Identify which cell holds the provided text, then report its [x, y] central coordinate. 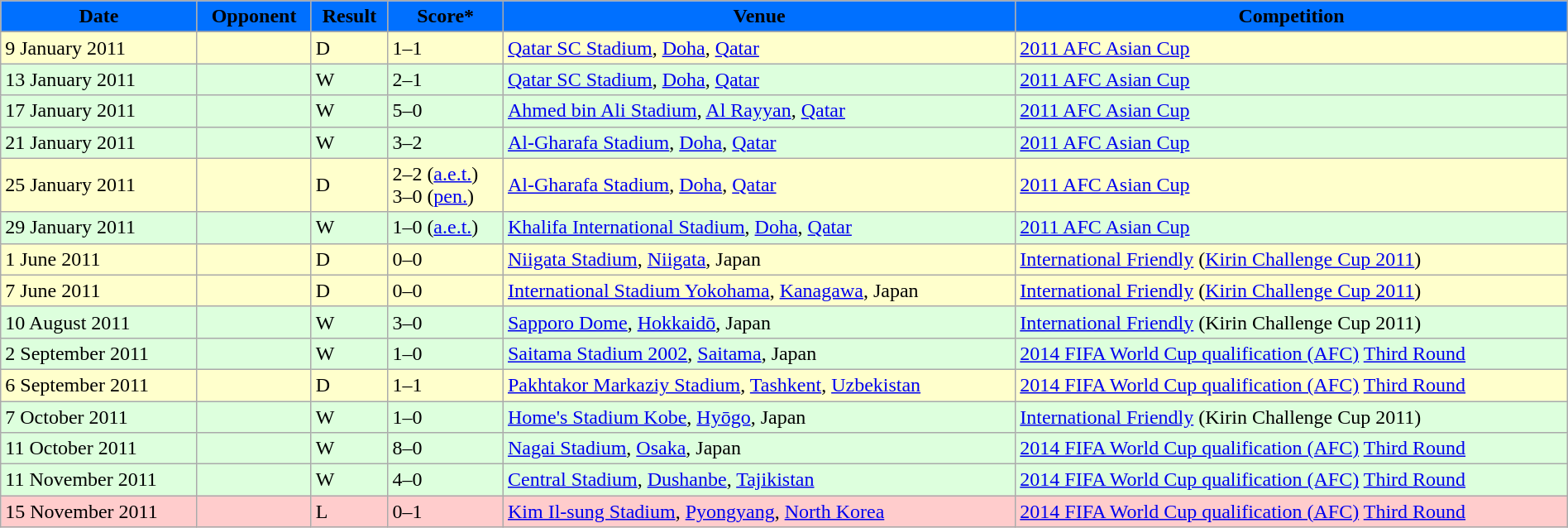
6 September 2011 [99, 385]
Central Stadium, Dushanbe, Tajikistan [759, 480]
Niigata Stadium, Niigata, Japan [759, 259]
Ahmed bin Ali Stadium, Al Rayyan, Qatar [759, 111]
International Stadium Yokohama, Kanagawa, Japan [759, 290]
4–0 [446, 480]
1–0 (a.e.t.) [446, 228]
Competition [1292, 17]
11 October 2011 [99, 449]
29 January 2011 [99, 228]
Kim Il-sung Stadium, Pyongyang, North Korea [759, 511]
3–2 [446, 142]
Opponent [254, 17]
11 November 2011 [99, 480]
15 November 2011 [99, 511]
17 January 2011 [99, 111]
Pakhtakor Markaziy Stadium, Tashkent, Uzbekistan [759, 385]
5–0 [446, 111]
Saitama Stadium 2002, Saitama, Japan [759, 353]
1 June 2011 [99, 259]
Nagai Stadium, Osaka, Japan [759, 449]
Khalifa International Stadium, Doha, Qatar [759, 228]
13 January 2011 [99, 79]
Sapporo Dome, Hokkaidō, Japan [759, 322]
Date [99, 17]
3–0 [446, 322]
7 June 2011 [99, 290]
0–1 [446, 511]
7 October 2011 [99, 416]
2–2 (a.e.t.)3–0 (pen.) [446, 185]
2–1 [446, 79]
25 January 2011 [99, 185]
Score* [446, 17]
Venue [759, 17]
8–0 [446, 449]
9 January 2011 [99, 48]
L [349, 511]
2 September 2011 [99, 353]
21 January 2011 [99, 142]
Home's Stadium Kobe, Hyōgo, Japan [759, 416]
10 August 2011 [99, 322]
Result [349, 17]
